Capture the cell that displays the provided text and extract its [X, Y] central coordinate. 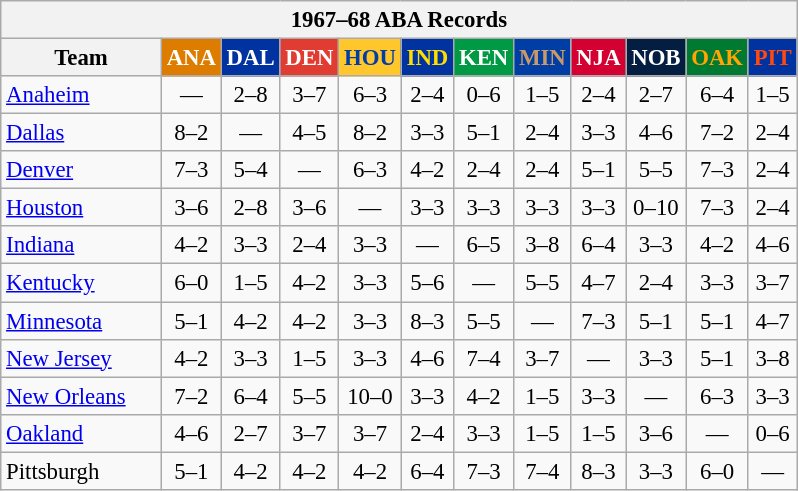
Pittsburgh [82, 471]
4–5 [310, 133]
Denver [82, 170]
5–4 [250, 170]
NJA [598, 58]
Anaheim [82, 95]
DAL [250, 58]
Houston [82, 208]
Indiana [82, 245]
0–10 [656, 208]
Team [82, 58]
KEN [484, 58]
HOU [370, 58]
OAK [718, 58]
5–6 [427, 283]
Oakland [82, 433]
New Orleans [82, 396]
NOB [656, 58]
ANA [191, 58]
10–0 [370, 396]
IND [427, 58]
New Jersey [82, 358]
PIT [772, 58]
MIN [542, 58]
Minnesota [82, 321]
DEN [310, 58]
6–5 [484, 245]
Dallas [82, 133]
1967–68 ABA Records [399, 20]
Kentucky [82, 283]
